Determine the [x, y] coordinate at the center of the cell enclosing the given text.  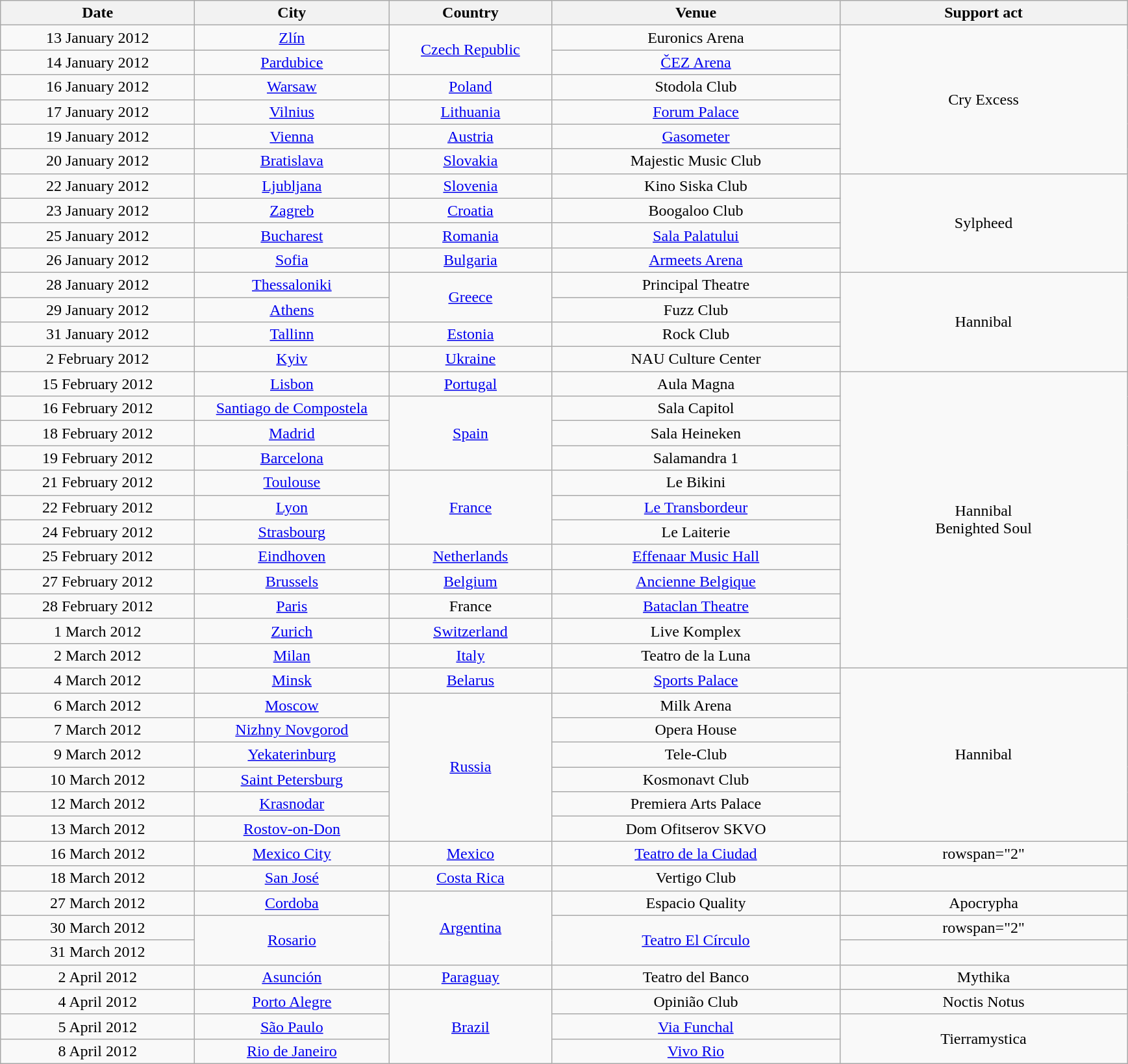
Live Komplex [696, 631]
Zagreb [292, 210]
Venue [696, 13]
Sala Heineken [696, 433]
Cordoba [292, 903]
Porto Alegre [292, 1002]
Poland [470, 87]
Apocrypha [983, 903]
Noctis Notus [983, 1002]
1 March 2012 [97, 631]
Spain [470, 433]
30 March 2012 [97, 928]
Bataclan Theatre [696, 606]
Date [97, 13]
Milk Arena [696, 705]
Italy [470, 655]
Stodola Club [696, 87]
Premiera Arts Palace [696, 804]
Asunción [292, 977]
21 February 2012 [97, 483]
Saint Petersburg [292, 779]
2 February 2012 [97, 359]
Romania [470, 235]
Zlín [292, 38]
San José [292, 878]
Rosario [292, 940]
Vienna [292, 136]
Le Transbordeur [696, 507]
Estonia [470, 335]
Costa Rica [470, 878]
ČEZ Arena [696, 62]
18 February 2012 [97, 433]
Ukraine [470, 359]
2 April 2012 [97, 977]
Czech Republic [470, 50]
Croatia [470, 210]
Teatro de la Luna [696, 655]
Athens [292, 310]
Paris [292, 606]
28 January 2012 [97, 285]
Dom Ofitserov SKVO [696, 829]
Brazil [470, 1026]
HannibalBenighted Soul [983, 520]
Kosmonavt Club [696, 779]
Tele-Club [696, 755]
Nizhny Novgorod [292, 730]
Minsk [292, 680]
Tallinn [292, 335]
Sala Capitol [696, 409]
Yekaterinburg [292, 755]
7 March 2012 [97, 730]
13 January 2012 [97, 38]
Vilnius [292, 112]
19 January 2012 [97, 136]
Netherlands [470, 557]
Kino Siska Club [696, 186]
Lithuania [470, 112]
Sports Palace [696, 680]
Toulouse [292, 483]
Barcelona [292, 458]
27 February 2012 [97, 581]
31 January 2012 [97, 335]
Teatro El Círculo [696, 940]
Salamandra 1 [696, 458]
Switzerland [470, 631]
16 January 2012 [97, 87]
25 February 2012 [97, 557]
Le Bikini [696, 483]
Forum Palace [696, 112]
Boogaloo Club [696, 210]
Slovenia [470, 186]
28 February 2012 [97, 606]
Effenaar Music Hall [696, 557]
Paraguay [470, 977]
4 April 2012 [97, 1002]
8 April 2012 [97, 1051]
Aula Magna [696, 384]
27 March 2012 [97, 903]
Lyon [292, 507]
Espacio Quality [696, 903]
Principal Theatre [696, 285]
22 February 2012 [97, 507]
25 January 2012 [97, 235]
Krasnodar [292, 804]
Bratislava [292, 161]
Support act [983, 13]
23 January 2012 [97, 210]
Via Funchal [696, 1026]
São Paulo [292, 1026]
17 January 2012 [97, 112]
5 April 2012 [97, 1026]
Moscow [292, 705]
Mythika [983, 977]
Lisbon [292, 384]
Madrid [292, 433]
Austria [470, 136]
29 January 2012 [97, 310]
Zurich [292, 631]
Teatro de la Ciudad [696, 854]
Bucharest [292, 235]
Rock Club [696, 335]
Country [470, 13]
Opera House [696, 730]
Tierramystica [983, 1039]
Armeets Arena [696, 260]
Belarus [470, 680]
Slovakia [470, 161]
Fuzz Club [696, 310]
Santiago de Compostela [292, 409]
24 February 2012 [97, 532]
31 March 2012 [97, 952]
Le Laiterie [696, 532]
Gasometer [696, 136]
19 February 2012 [97, 458]
Ancienne Belgique [696, 581]
Brussels [292, 581]
Eindhoven [292, 557]
Rostov-on-Don [292, 829]
Opinião Club [696, 1002]
NAU Culture Center [696, 359]
Warsaw [292, 87]
2 March 2012 [97, 655]
20 January 2012 [97, 161]
Vertigo Club [696, 878]
16 February 2012 [97, 409]
14 January 2012 [97, 62]
Mexico City [292, 854]
Thessaloniki [292, 285]
12 March 2012 [97, 804]
Majestic Music Club [696, 161]
15 February 2012 [97, 384]
Bulgaria [470, 260]
18 March 2012 [97, 878]
9 March 2012 [97, 755]
10 March 2012 [97, 779]
Cry Excess [983, 99]
Argentina [470, 928]
Russia [470, 766]
Teatro del Banco [696, 977]
Strasbourg [292, 532]
Portugal [470, 384]
Sylpheed [983, 223]
26 January 2012 [97, 260]
Kyiv [292, 359]
Greece [470, 297]
Vivo Rio [696, 1051]
Pardubice [292, 62]
Sala Palatului [696, 235]
Sofia [292, 260]
Rio de Janeiro [292, 1051]
16 March 2012 [97, 854]
Euronics Arena [696, 38]
13 March 2012 [97, 829]
6 March 2012 [97, 705]
Ljubljana [292, 186]
22 January 2012 [97, 186]
Milan [292, 655]
Mexico [470, 854]
Belgium [470, 581]
4 March 2012 [97, 680]
City [292, 13]
